Provide the (x, y) coordinate of the cell's center where the given text is located.  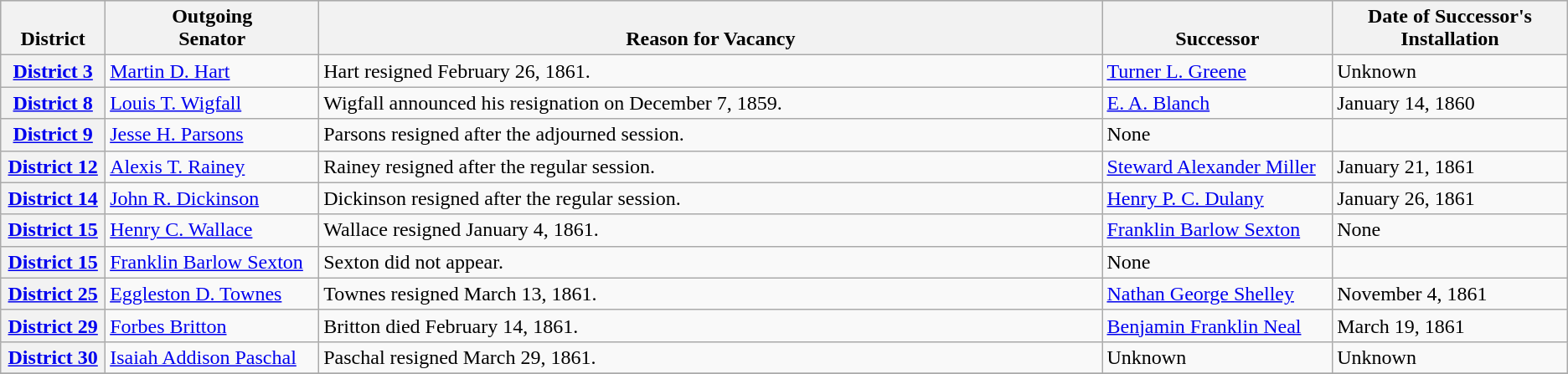
E. A. Blanch (1218, 103)
District 9 (54, 135)
January 21, 1861 (1451, 167)
January 26, 1861 (1451, 198)
Parsons resigned after the adjourned session. (710, 135)
Sexton did not appear. (710, 262)
Wigfall announced his resignation on December 7, 1859. (710, 103)
Turner L. Greene (1218, 71)
District 8 (54, 103)
Nathan George Shelley (1218, 294)
Dickinson resigned after the regular session. (710, 198)
Reason for Vacancy (710, 28)
Paschal resigned March 29, 1861. (710, 357)
Martin D. Hart (213, 71)
Hart resigned February 26, 1861. (710, 71)
March 19, 1861 (1451, 325)
Townes resigned March 13, 1861. (710, 294)
Henry C. Wallace (213, 230)
Henry P. C. Dulany (1218, 198)
Benjamin Franklin Neal (1218, 325)
November 4, 1861 (1451, 294)
District 25 (54, 294)
Rainey resigned after the regular session. (710, 167)
Date of Successor's Installation (1451, 28)
Britton died February 14, 1861. (710, 325)
Steward Alexander Miller (1218, 167)
OutgoingSenator (213, 28)
District 29 (54, 325)
Jesse H. Parsons (213, 135)
District 12 (54, 167)
Forbes Britton (213, 325)
District 14 (54, 198)
John R. Dickinson (213, 198)
District 3 (54, 71)
Wallace resigned January 4, 1861. (710, 230)
Louis T. Wigfall (213, 103)
Isaiah Addison Paschal (213, 357)
Successor (1218, 28)
District (54, 28)
Alexis T. Rainey (213, 167)
January 14, 1860 (1451, 103)
Eggleston D. Townes (213, 294)
District 30 (54, 357)
